Provide the (x, y) coordinate of the cell's center where the given text is located.  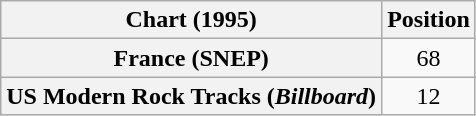
68 (429, 58)
Position (429, 20)
12 (429, 96)
France (SNEP) (192, 58)
US Modern Rock Tracks (Billboard) (192, 96)
Chart (1995) (192, 20)
